Locate the cell with the specified text and output its [x, y] center coordinate. 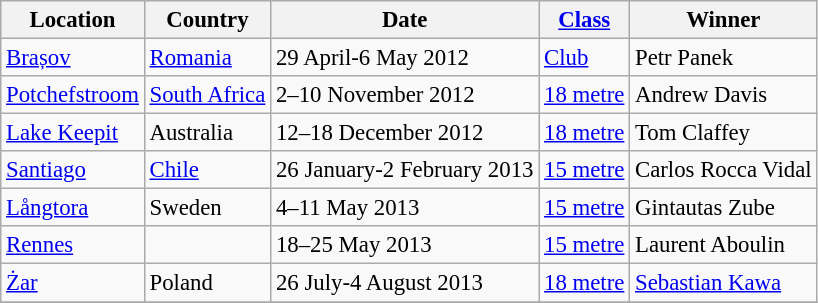
Sebastian Kawa [724, 283]
Brașov [72, 58]
Andrew Davis [724, 95]
Club [584, 58]
Tom Claffey [724, 133]
12–18 December 2012 [405, 133]
Långtora [72, 208]
Location [72, 20]
Lake Keepit [72, 133]
29 April-6 May 2012 [405, 58]
Petr Panek [724, 58]
Żar [72, 283]
Australia [207, 133]
Romania [207, 58]
Carlos Rocca Vidal [724, 170]
Country [207, 20]
4–11 May 2013 [405, 208]
18–25 May 2013 [405, 245]
26 January-2 February 2013 [405, 170]
Date [405, 20]
26 July-4 August 2013 [405, 283]
2–10 November 2012 [405, 95]
Rennes [72, 245]
Potchefstroom [72, 95]
Poland [207, 283]
Laurent Aboulin [724, 245]
South Africa [207, 95]
Sweden [207, 208]
Chile [207, 170]
Winner [724, 20]
Class [584, 20]
Santiago [72, 170]
Gintautas Zube [724, 208]
